Provide the [X, Y] coordinate of the cell's center where the given text is located.  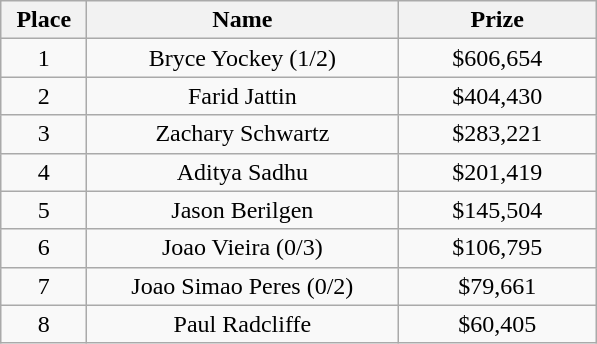
2 [44, 96]
$201,419 [498, 172]
1 [44, 58]
Name [242, 20]
Zachary Schwartz [242, 134]
$606,654 [498, 58]
$145,504 [498, 210]
Prize [498, 20]
$106,795 [498, 248]
Joao Simao Peres (0/2) [242, 286]
Joao Vieira (0/3) [242, 248]
3 [44, 134]
4 [44, 172]
6 [44, 248]
$283,221 [498, 134]
Aditya Sadhu [242, 172]
8 [44, 324]
Jason Berilgen [242, 210]
Bryce Yockey (1/2) [242, 58]
$60,405 [498, 324]
$79,661 [498, 286]
Paul Radcliffe [242, 324]
Place [44, 20]
7 [44, 286]
Farid Jattin [242, 96]
$404,430 [498, 96]
5 [44, 210]
